Pinpoint the cell where the given text exists, returning its (x, y) midpoint coordinate. 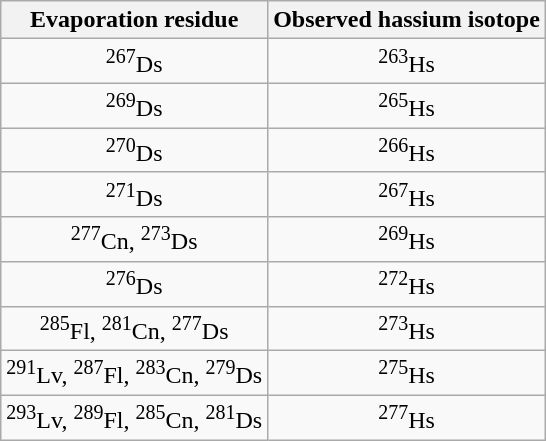
277Hs (407, 418)
269Hs (407, 240)
266Hs (407, 150)
265Hs (407, 106)
271Ds (134, 194)
263Hs (407, 62)
267Hs (407, 194)
270Ds (134, 150)
267Ds (134, 62)
293Lv, 289Fl, 285Cn, 281Ds (134, 418)
275Hs (407, 374)
277Cn, 273Ds (134, 240)
276Ds (134, 284)
291Lv, 287Fl, 283Cn, 279Ds (134, 374)
273Hs (407, 328)
269Ds (134, 106)
272Hs (407, 284)
285Fl, 281Cn, 277Ds (134, 328)
Evaporation residue (134, 20)
Observed hassium isotope (407, 20)
